For the text-containing cell, return its midpoint in [x, y] coordinate format. 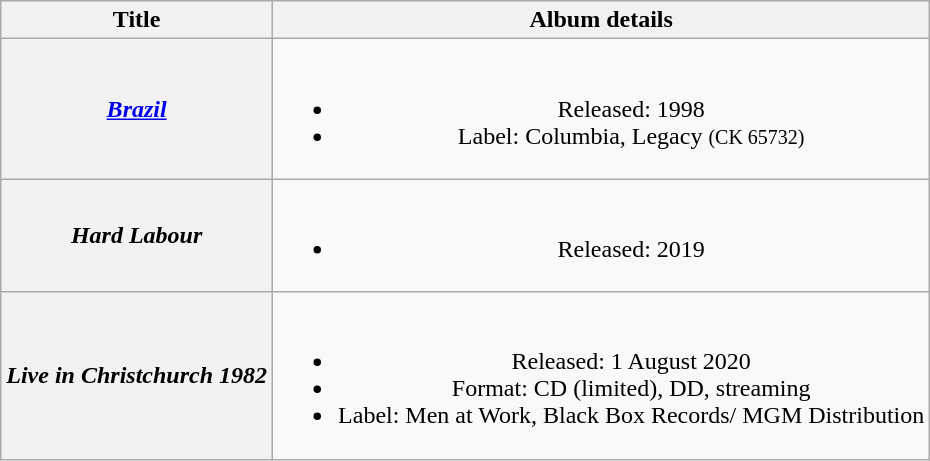
Brazil [137, 109]
Released: 2019 [602, 236]
Released: 1998Label: Columbia, Legacy (CK 65732) [602, 109]
Title [137, 20]
Hard Labour [137, 236]
Album details [602, 20]
Live in Christchurch 1982 [137, 376]
Released: 1 August 2020Format: CD (limited), DD, streamingLabel: Men at Work, Black Box Records/ MGM Distribution [602, 376]
